Scan for the cell matching the given text and deliver its [x, y] coordinate at center. 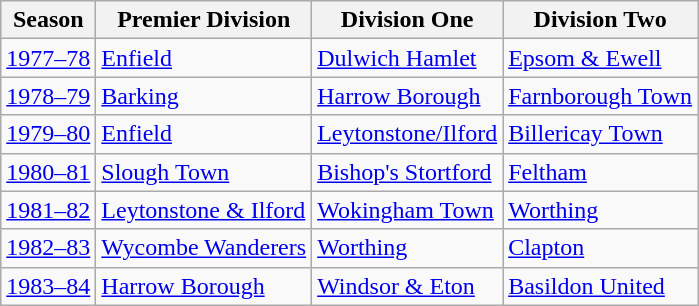
Wokingham Town [408, 210]
Leytonstone & Ilford [204, 210]
Wycombe Wanderers [204, 248]
Slough Town [204, 172]
Leytonstone/Ilford [408, 134]
1982–83 [48, 248]
Epsom & Ewell [600, 58]
Season [48, 20]
1977–78 [48, 58]
Dulwich Hamlet [408, 58]
1983–84 [48, 286]
1978–79 [48, 96]
Feltham [600, 172]
Barking [204, 96]
Clapton [600, 248]
Billericay Town [600, 134]
1981–82 [48, 210]
Basildon United [600, 286]
Division One [408, 20]
Windsor & Eton [408, 286]
1980–81 [48, 172]
Farnborough Town [600, 96]
1979–80 [48, 134]
Division Two [600, 20]
Premier Division [204, 20]
Bishop's Stortford [408, 172]
